Search for the cell housing the specified text and yield its (X, Y) center coordinate. 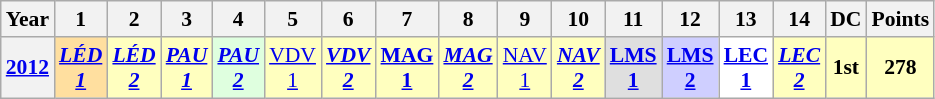
NAV1 (525, 68)
5 (292, 19)
1st (846, 68)
LÉD2 (134, 68)
4 (238, 19)
8 (468, 19)
11 (634, 19)
LEC2 (799, 68)
LMS2 (690, 68)
PAU2 (238, 68)
Year (28, 19)
Points (901, 19)
VDV2 (348, 68)
MAG2 (468, 68)
278 (901, 68)
PAU1 (187, 68)
1 (80, 19)
LÉD1 (80, 68)
VDV1 (292, 68)
3 (187, 19)
7 (408, 19)
9 (525, 19)
DC (846, 19)
MAG1 (408, 68)
13 (746, 19)
NAV2 (578, 68)
2 (134, 19)
LMS1 (634, 68)
12 (690, 19)
10 (578, 19)
6 (348, 19)
LEC1 (746, 68)
2012 (28, 68)
14 (799, 19)
